Search for the cell housing the specified text and yield its [x, y] center coordinate. 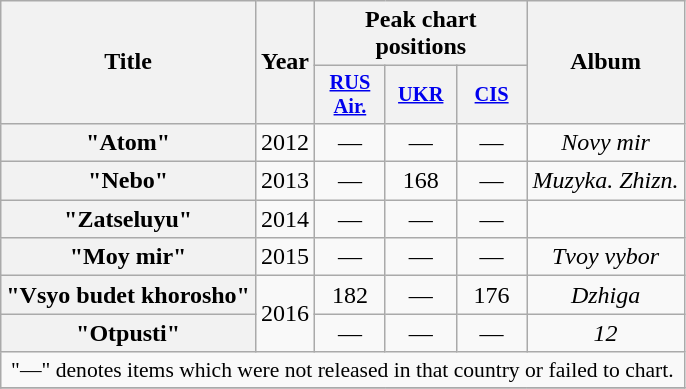
182 [350, 295]
"Moy mir" [128, 257]
2015 [284, 257]
12 [606, 333]
2016 [284, 314]
RUSAir. [350, 95]
Year [284, 62]
CIS [492, 95]
"Zatseluyu" [128, 219]
Dzhiga [606, 295]
2013 [284, 181]
168 [420, 181]
Novy mir [606, 142]
Muzyka. Zhizn. [606, 181]
"Atom" [128, 142]
Title [128, 62]
176 [492, 295]
Album [606, 62]
Tvoy vybor [606, 257]
"Vsyo budet khorosho" [128, 295]
2014 [284, 219]
"—" denotes items which were not released in that country or failed to chart. [342, 370]
2012 [284, 142]
Peak chart positions [420, 34]
"Otpusti" [128, 333]
"Nebo" [128, 181]
UKR [420, 95]
